Output the (X, Y) coordinate of the center of the cell containing the given text.  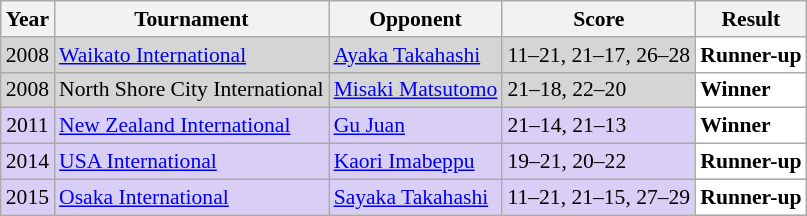
Waikato International (192, 55)
Ayaka Takahashi (416, 55)
11–21, 21–15, 27–29 (598, 197)
Tournament (192, 19)
North Shore City International (192, 90)
Misaki Matsutomo (416, 90)
11–21, 21–17, 26–28 (598, 55)
2011 (28, 126)
19–21, 20–22 (598, 162)
2015 (28, 197)
Score (598, 19)
Gu Juan (416, 126)
Year (28, 19)
Result (750, 19)
Osaka International (192, 197)
21–14, 21–13 (598, 126)
2014 (28, 162)
Opponent (416, 19)
USA International (192, 162)
21–18, 22–20 (598, 90)
Sayaka Takahashi (416, 197)
New Zealand International (192, 126)
Kaori Imabeppu (416, 162)
